Pinpoint the cell where the given text exists, returning its [X, Y] midpoint coordinate. 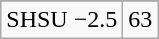
63 [140, 20]
SHSU −2.5 [62, 20]
